Find where the given text appears and provide that cell's center as [x, y] coordinate. 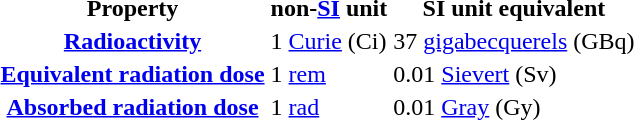
1 Curie (Ci) [329, 41]
1 rem [329, 74]
